Pinpoint the cell where the given text exists, returning its [X, Y] midpoint coordinate. 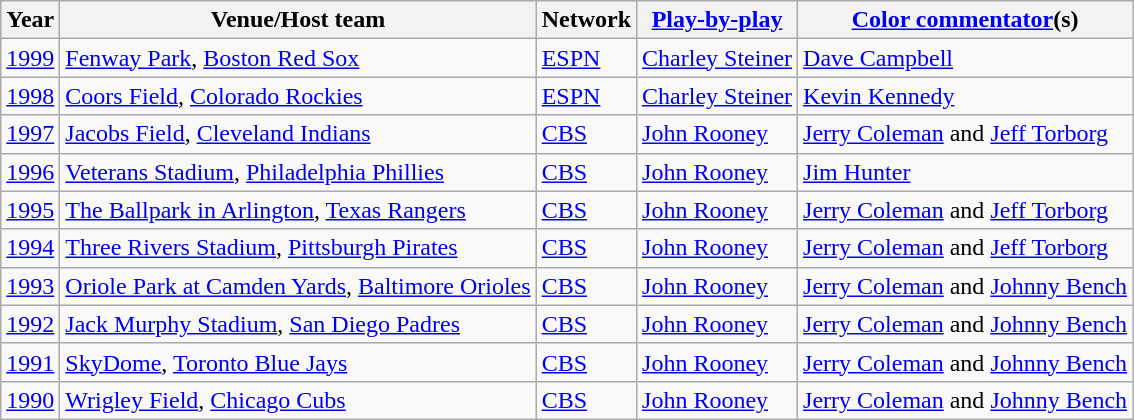
Wrigley Field, Chicago Cubs [298, 400]
Network [586, 20]
1993 [30, 286]
Veterans Stadium, Philadelphia Phillies [298, 172]
1995 [30, 210]
Play-by-play [718, 20]
Jim Hunter [966, 172]
1994 [30, 248]
1997 [30, 134]
Color commentator(s) [966, 20]
Fenway Park, Boston Red Sox [298, 58]
1996 [30, 172]
1998 [30, 96]
Jacobs Field, Cleveland Indians [298, 134]
SkyDome, Toronto Blue Jays [298, 362]
The Ballpark in Arlington, Texas Rangers [298, 210]
1990 [30, 400]
Three Rivers Stadium, Pittsburgh Pirates [298, 248]
Coors Field, Colorado Rockies [298, 96]
Oriole Park at Camden Yards, Baltimore Orioles [298, 286]
Year [30, 20]
Jack Murphy Stadium, San Diego Padres [298, 324]
Venue/Host team [298, 20]
Dave Campbell [966, 58]
1999 [30, 58]
1992 [30, 324]
Kevin Kennedy [966, 96]
1991 [30, 362]
